Extract the (X, Y) coordinate from the center of the cell holding the provided text.  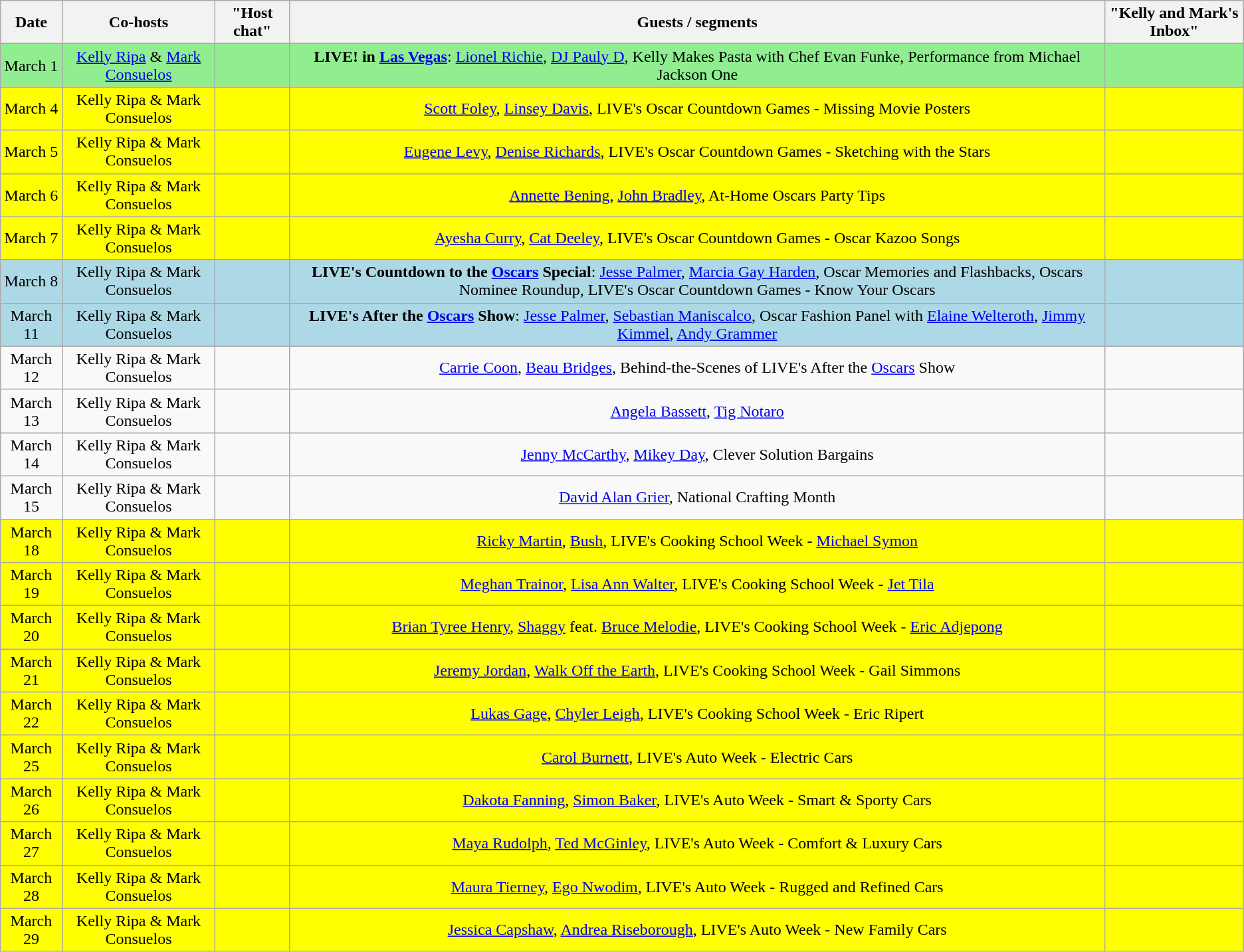
David Alan Grier, National Crafting Month (698, 497)
Annette Bening, John Bradley, At-Home Oscars Party Tips (698, 195)
Lukas Gage, Chyler Leigh, LIVE's Cooking School Week - Eric Ripert (698, 714)
March 12 (31, 368)
March 5 (31, 151)
Angela Bassett, Tig Notaro (698, 411)
March 20 (31, 627)
March 15 (31, 497)
Ricky Martin, Bush, LIVE's Cooking School Week - Michael Symon (698, 541)
March 7 (31, 238)
Ayesha Curry, Cat Deeley, LIVE's Oscar Countdown Games - Oscar Kazoo Songs (698, 238)
Scott Foley, Linsey Davis, LIVE's Oscar Countdown Games - Missing Movie Posters (698, 109)
March 8 (31, 282)
Maya Rudolph, Ted McGinley, LIVE's Auto Week - Comfort & Luxury Cars (698, 844)
March 13 (31, 411)
LIVE's After the Oscars Show: Jesse Palmer, Sebastian Maniscalco, Oscar Fashion Panel with Elaine Welteroth, Jimmy Kimmel, Andy Grammer (698, 324)
Guests / segments (698, 23)
March 21 (31, 671)
March 27 (31, 844)
March 26 (31, 800)
Date (31, 23)
Co-hosts (138, 23)
Brian Tyree Henry, Shaggy feat. Bruce Melodie, LIVE's Cooking School Week - Eric Adjepong (698, 627)
March 11 (31, 324)
LIVE! in Las Vegas: Lionel Richie, DJ Pauly D, Kelly Makes Pasta with Chef Evan Funke, Performance from Michael Jackson One (698, 65)
"Host chat" (253, 23)
Carol Burnett, LIVE's Auto Week - Electric Cars (698, 757)
March 25 (31, 757)
March 1 (31, 65)
Meghan Trainor, Lisa Ann Walter, LIVE's Cooking School Week - Jet Tila (698, 585)
Jessica Capshaw, Andrea Riseborough, LIVE's Auto Week - New Family Cars (698, 930)
March 6 (31, 195)
Jenny McCarthy, Mikey Day, Clever Solution Bargains (698, 454)
Dakota Fanning, Simon Baker, LIVE's Auto Week - Smart & Sporty Cars (698, 800)
March 29 (31, 930)
March 22 (31, 714)
Eugene Levy, Denise Richards, LIVE's Oscar Countdown Games - Sketching with the Stars (698, 151)
March 28 (31, 886)
"Kelly and Mark's Inbox" (1174, 23)
Maura Tierney, Ego Nwodim, LIVE's Auto Week - Rugged and Refined Cars (698, 886)
March 19 (31, 585)
March 18 (31, 541)
Carrie Coon, Beau Bridges, Behind-the-Scenes of LIVE's After the Oscars Show (698, 368)
March 4 (31, 109)
Jeremy Jordan, Walk Off the Earth, LIVE's Cooking School Week - Gail Simmons (698, 671)
March 14 (31, 454)
